Detect which cell encompasses the target text, then output its (x, y) center coordinate. 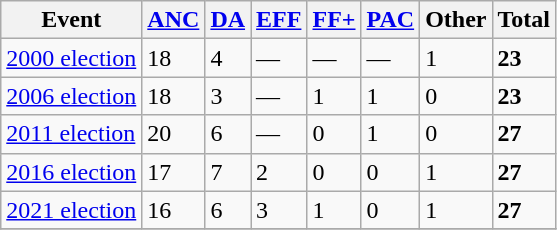
16 (174, 210)
2016 election (72, 172)
ANC (174, 20)
20 (174, 134)
2006 election (72, 96)
7 (228, 172)
17 (174, 172)
DA (228, 20)
Event (72, 20)
2 (279, 172)
2011 election (72, 134)
Total (524, 20)
2000 election (72, 58)
2021 election (72, 210)
PAC (390, 20)
EFF (279, 20)
FF+ (334, 20)
Other (456, 20)
4 (228, 58)
